Output the (x, y) coordinate of the center of the cell containing the given text.  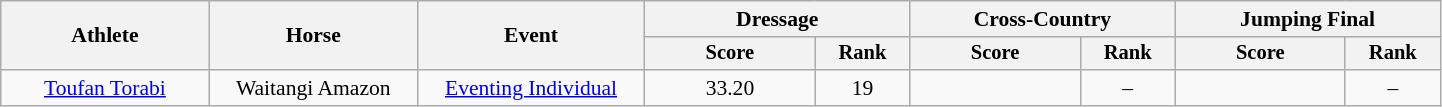
Horse (313, 36)
Athlete (105, 36)
Cross-Country (1042, 19)
Eventing Individual (530, 88)
33.20 (730, 88)
19 (862, 88)
Waitangi Amazon (313, 88)
Jumping Final (1308, 19)
Event (530, 36)
Toufan Torabi (105, 88)
Dressage (778, 19)
